Output the [X, Y] coordinate of the center of the cell containing the given text.  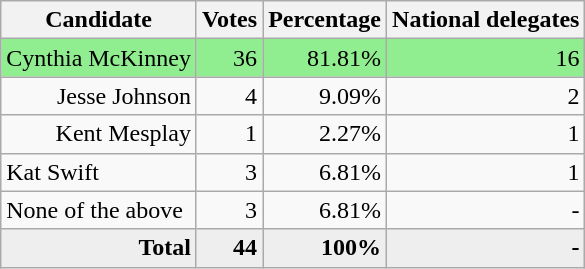
16 [486, 58]
Candidate [99, 20]
81.81% [325, 58]
Cynthia McKinney [99, 58]
100% [325, 248]
Jesse Johnson [99, 96]
Percentage [325, 20]
None of the above [99, 210]
2.27% [325, 134]
Votes [229, 20]
Kent Mesplay [99, 134]
2 [486, 96]
National delegates [486, 20]
36 [229, 58]
Total [99, 248]
44 [229, 248]
9.09% [325, 96]
4 [229, 96]
Kat Swift [99, 172]
